Extract the (x, y) coordinate from the center of the cell holding the provided text.  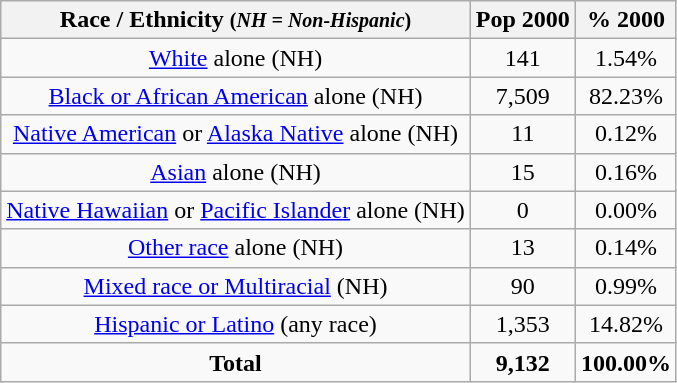
Native American or Alaska Native alone (NH) (236, 134)
Native Hawaiian or Pacific Islander alone (NH) (236, 210)
11 (522, 134)
14.82% (626, 324)
0.14% (626, 248)
0 (522, 210)
Hispanic or Latino (any race) (236, 324)
141 (522, 58)
82.23% (626, 96)
Other race alone (NH) (236, 248)
0.16% (626, 172)
Total (236, 362)
White alone (NH) (236, 58)
Black or African American alone (NH) (236, 96)
13 (522, 248)
7,509 (522, 96)
0.12% (626, 134)
15 (522, 172)
0.99% (626, 286)
Asian alone (NH) (236, 172)
Race / Ethnicity (NH = Non-Hispanic) (236, 20)
90 (522, 286)
0.00% (626, 210)
1.54% (626, 58)
100.00% (626, 362)
1,353 (522, 324)
Mixed race or Multiracial (NH) (236, 286)
% 2000 (626, 20)
Pop 2000 (522, 20)
9,132 (522, 362)
